Locate the cell with the specified text and output its (x, y) center coordinate. 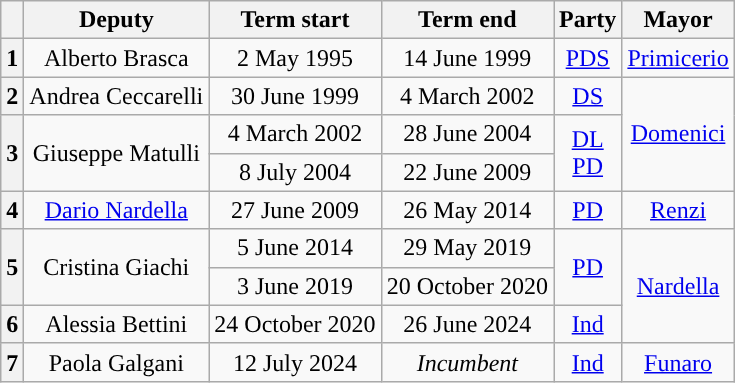
Giuseppe Matulli (116, 153)
27 June 2009 (295, 210)
Primicerio (678, 58)
Funaro (678, 362)
Nardella (678, 286)
Alessia Bettini (116, 324)
22 June 2009 (467, 172)
DS (588, 96)
Term end (467, 20)
8 July 2004 (295, 172)
20 October 2020 (467, 286)
30 June 1999 (295, 96)
29 May 2019 (467, 248)
Renzi (678, 210)
5 (12, 267)
7 (12, 362)
Andrea Ceccarelli (116, 96)
3 June 2019 (295, 286)
Paola Galgani (116, 362)
Party (588, 20)
PDS (588, 58)
1 (12, 58)
Domenici (678, 134)
12 July 2024 (295, 362)
2 May 1995 (295, 58)
DLPD (588, 153)
3 (12, 153)
26 May 2014 (467, 210)
2 (12, 96)
6 (12, 324)
Dario Nardella (116, 210)
Alberto Brasca (116, 58)
Term start (295, 20)
4 (12, 210)
5 June 2014 (295, 248)
28 June 2004 (467, 134)
26 June 2024 (467, 324)
14 June 1999 (467, 58)
Mayor (678, 20)
Deputy (116, 20)
Cristina Giachi (116, 267)
Incumbent (467, 362)
24 October 2020 (295, 324)
